Scan for the cell matching the given text and deliver its [X, Y] coordinate at center. 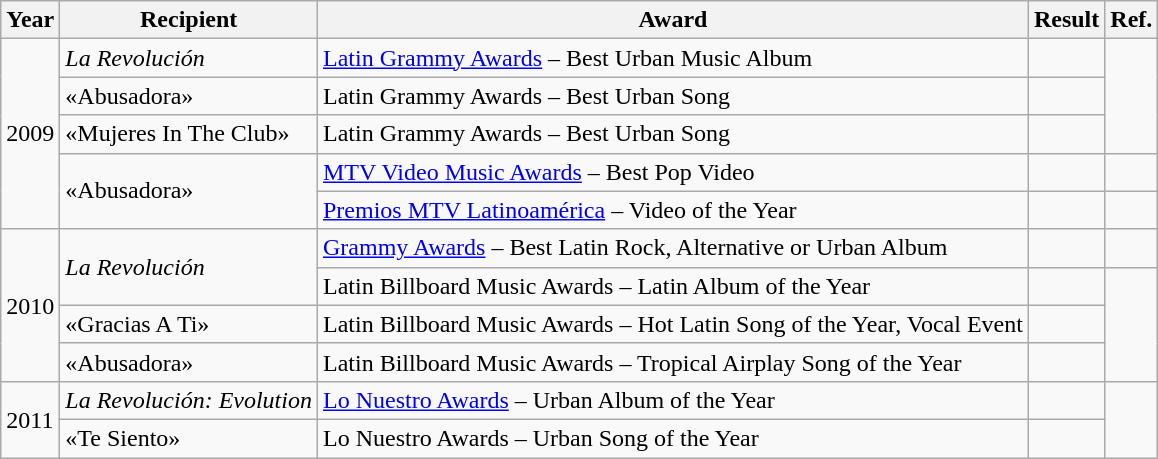
Latin Billboard Music Awards – Tropical Airplay Song of the Year [672, 362]
«Mujeres In The Club» [189, 134]
Award [672, 20]
Lo Nuestro Awards – Urban Album of the Year [672, 400]
Latin Grammy Awards – Best Urban Music Album [672, 58]
«Te Siento» [189, 438]
Year [30, 20]
Latin Billboard Music Awards – Latin Album of the Year [672, 286]
«Gracias A Ti» [189, 324]
Latin Billboard Music Awards – Hot Latin Song of the Year, Vocal Event [672, 324]
2011 [30, 419]
Premios MTV Latinoamérica – Video of the Year [672, 210]
Ref. [1132, 20]
Recipient [189, 20]
La Revolución: Evolution [189, 400]
Result [1066, 20]
2009 [30, 134]
Grammy Awards – Best Latin Rock, Alternative or Urban Album [672, 248]
2010 [30, 305]
Lo Nuestro Awards – Urban Song of the Year [672, 438]
MTV Video Music Awards – Best Pop Video [672, 172]
